Provide the [x, y] coordinate of the cell's center where the given text is located.  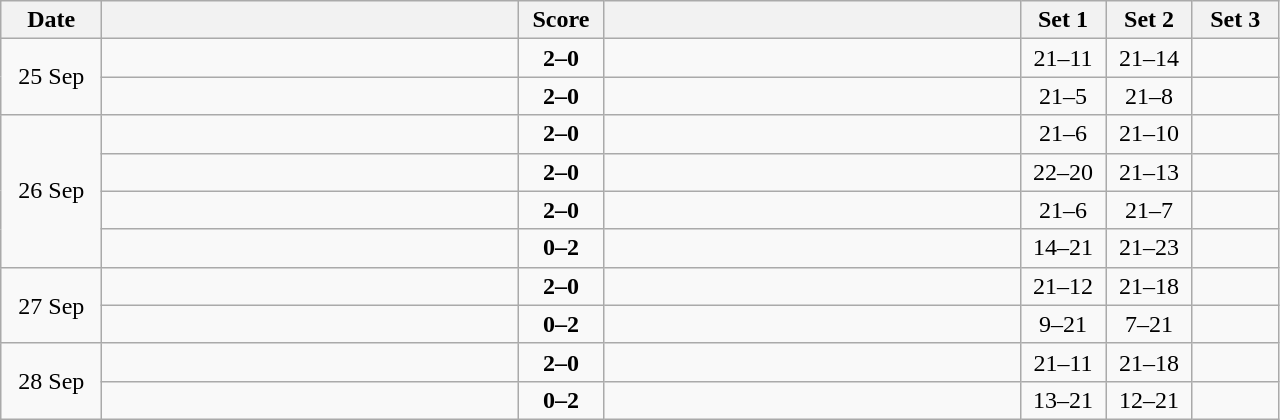
Set 3 [1235, 20]
14–21 [1063, 248]
13–21 [1063, 400]
25 Sep [52, 77]
Date [52, 20]
22–20 [1063, 172]
21–8 [1149, 96]
21–7 [1149, 210]
21–12 [1063, 286]
Score [561, 20]
9–21 [1063, 324]
27 Sep [52, 305]
21–5 [1063, 96]
Set 1 [1063, 20]
28 Sep [52, 381]
21–10 [1149, 134]
12–21 [1149, 400]
21–13 [1149, 172]
21–23 [1149, 248]
Set 2 [1149, 20]
26 Sep [52, 191]
21–14 [1149, 58]
7–21 [1149, 324]
